Find where the given text appears and provide that cell's center as (X, Y) coordinate. 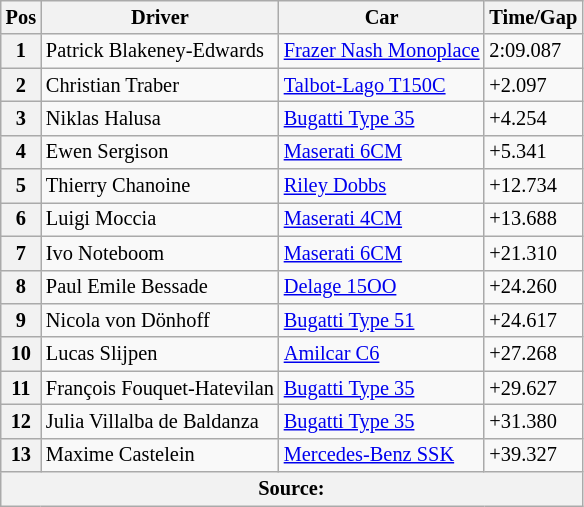
Talbot-Lago T150C (382, 85)
5 (21, 186)
+4.254 (533, 118)
+21.310 (533, 253)
Amilcar C6 (382, 354)
Julia Villalba de Baldanza (160, 421)
+29.627 (533, 388)
Thierry Chanoine (160, 186)
Pos (21, 17)
10 (21, 354)
+24.617 (533, 320)
7 (21, 253)
3 (21, 118)
2:09.087 (533, 51)
+27.268 (533, 354)
Christian Traber (160, 85)
Maxime Castelein (160, 455)
2 (21, 85)
+39.327 (533, 455)
Nicola von Dönhoff (160, 320)
Car (382, 17)
Maserati 4CM (382, 219)
Ewen Sergison (160, 152)
+5.341 (533, 152)
Patrick Blakeney-Edwards (160, 51)
8 (21, 287)
François Fouquet-Hatevilan (160, 388)
Delage 15OO (382, 287)
+2.097 (533, 85)
12 (21, 421)
1 (21, 51)
Lucas Slijpen (160, 354)
+13.688 (533, 219)
Luigi Moccia (160, 219)
Mercedes-Benz SSK (382, 455)
Riley Dobbs (382, 186)
4 (21, 152)
Time/Gap (533, 17)
6 (21, 219)
+24.260 (533, 287)
+31.380 (533, 421)
Driver (160, 17)
Niklas Halusa (160, 118)
13 (21, 455)
Frazer Nash Monoplace (382, 51)
9 (21, 320)
+12.734 (533, 186)
Paul Emile Bessade (160, 287)
Ivo Noteboom (160, 253)
Source: (292, 489)
Bugatti Type 51 (382, 320)
11 (21, 388)
